Detect which cell encompasses the target text, then output its (X, Y) center coordinate. 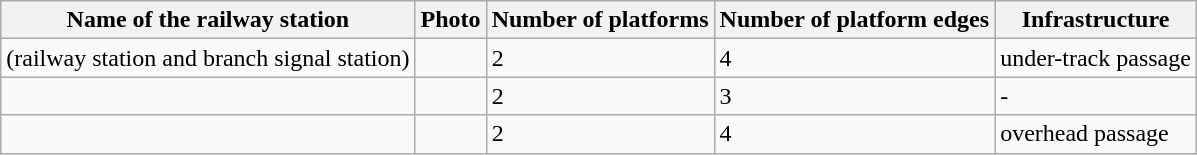
Photo (450, 20)
Infrastructure (1096, 20)
overhead passage (1096, 134)
under-track passage (1096, 58)
Number of platforms (600, 20)
Name of the railway station (208, 20)
3 (854, 96)
(railway station and branch signal station) (208, 58)
- (1096, 96)
Number of platform edges (854, 20)
